Find where the given text appears and provide that cell's center as [x, y] coordinate. 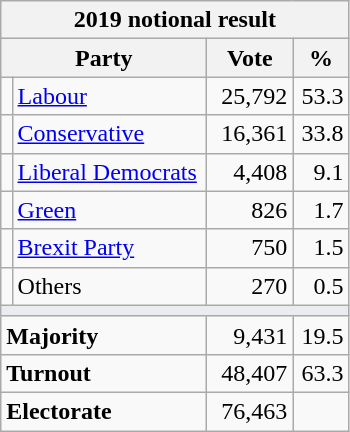
48,407 [250, 373]
Vote [250, 58]
Liberal Democrats [110, 172]
Turnout [104, 373]
Others [110, 286]
Labour [110, 96]
750 [250, 248]
76,463 [250, 411]
% [321, 58]
0.5 [321, 286]
1.5 [321, 248]
Conservative [110, 134]
53.3 [321, 96]
19.5 [321, 335]
25,792 [250, 96]
63.3 [321, 373]
2019 notional result [175, 20]
Party [104, 58]
Brexit Party [110, 248]
16,361 [250, 134]
9.1 [321, 172]
826 [250, 210]
4,408 [250, 172]
Electorate [104, 411]
9,431 [250, 335]
1.7 [321, 210]
Green [110, 210]
Majority [104, 335]
33.8 [321, 134]
270 [250, 286]
